Search for the cell housing the specified text and yield its [X, Y] center coordinate. 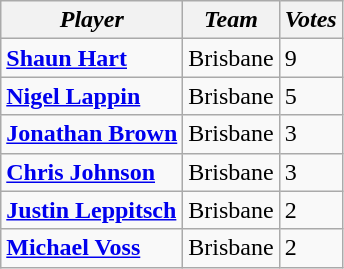
Team [231, 20]
Chris Johnson [92, 172]
Player [92, 20]
Votes [310, 20]
Michael Voss [92, 248]
Shaun Hart [92, 58]
5 [310, 96]
Justin Leppitsch [92, 210]
Nigel Lappin [92, 96]
Jonathan Brown [92, 134]
9 [310, 58]
